Detect which cell encompasses the target text, then output its [X, Y] center coordinate. 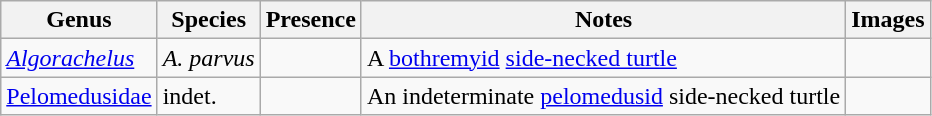
Images [888, 20]
indet. [208, 96]
Algorachelus [79, 58]
A. parvus [208, 58]
A bothremyid side-necked turtle [603, 58]
Genus [79, 20]
Pelomedusidae [79, 96]
An indeterminate pelomedusid side-necked turtle [603, 96]
Presence [310, 20]
Species [208, 20]
Notes [603, 20]
